Identify which cell holds the provided text, then report its (X, Y) central coordinate. 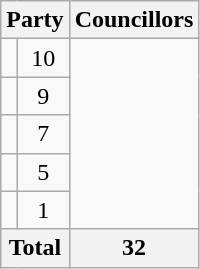
Party (35, 20)
9 (43, 96)
10 (43, 58)
5 (43, 172)
32 (134, 248)
1 (43, 210)
7 (43, 134)
Councillors (134, 20)
Total (35, 248)
